Capture the cell that displays the provided text and extract its (x, y) central coordinate. 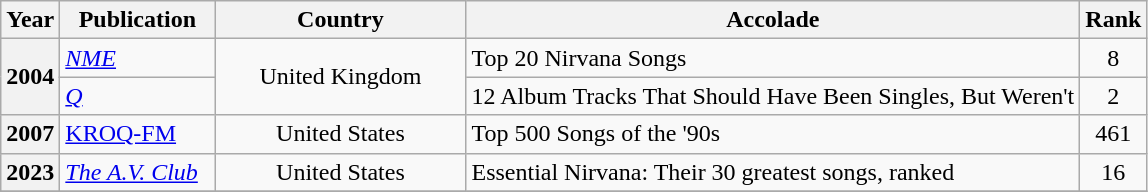
Year (30, 20)
Rank (1114, 20)
12 Album Tracks That Should Have Been Singles, But Weren't (773, 96)
Top 500 Songs of the '90s (773, 134)
2007 (30, 134)
Country (340, 20)
NME (138, 58)
461 (1114, 134)
United Kingdom (340, 77)
16 (1114, 172)
8 (1114, 58)
2 (1114, 96)
2023 (30, 172)
The A.V. Club (138, 172)
Publication (138, 20)
Accolade (773, 20)
2004 (30, 77)
KROQ-FM (138, 134)
Essential Nirvana: Their 30 greatest songs, ranked (773, 172)
Q (138, 96)
Top 20 Nirvana Songs (773, 58)
